Capture the cell that displays the provided text and extract its [X, Y] central coordinate. 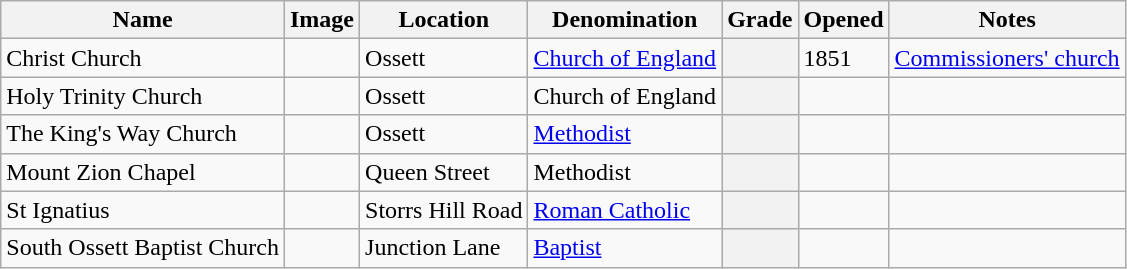
South Ossett Baptist Church [143, 248]
Holy Trinity Church [143, 96]
Notes [1007, 20]
Junction Lane [444, 248]
Image [322, 20]
Christ Church [143, 58]
Opened [844, 20]
Name [143, 20]
Commissioners' church [1007, 58]
Denomination [625, 20]
Grade [760, 20]
The King's Way Church [143, 134]
Baptist [625, 248]
Storrs Hill Road [444, 210]
St Ignatius [143, 210]
1851 [844, 58]
Queen Street [444, 172]
Roman Catholic [625, 210]
Mount Zion Chapel [143, 172]
Location [444, 20]
